Detect which cell encompasses the target text, then output its (X, Y) center coordinate. 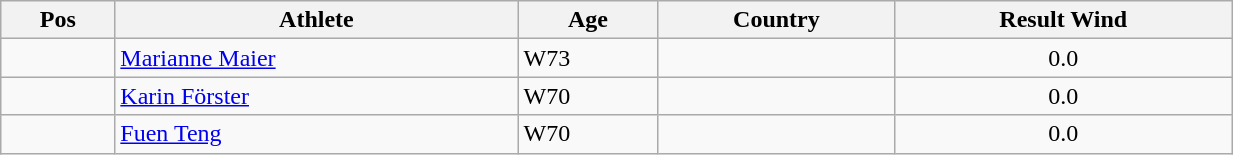
Pos (58, 20)
Age (588, 20)
Athlete (316, 20)
W73 (588, 58)
Fuen Teng (316, 134)
Marianne Maier (316, 58)
Country (776, 20)
Karin Förster (316, 96)
Result Wind (1064, 20)
